Determine the [X, Y] coordinate at the center of the cell enclosing the given text.  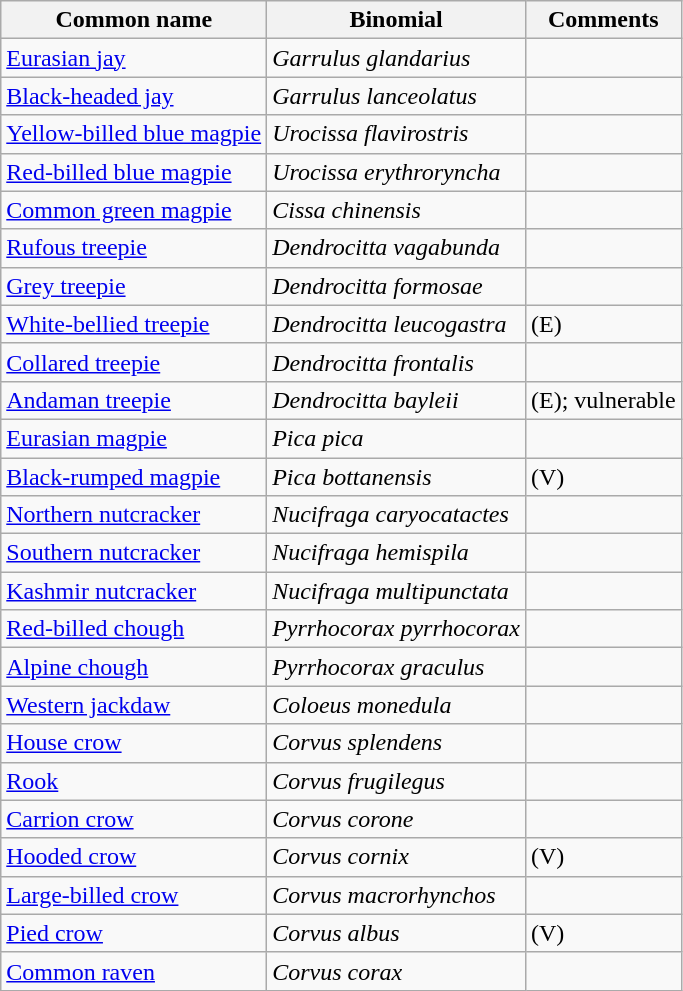
Dendrocitta frontalis [396, 362]
Black-rumped magpie [134, 477]
Dendrocitta formosae [396, 286]
Pyrrhocorax pyrrhocorax [396, 629]
Corvus corax [396, 971]
Urocissa erythroryncha [396, 172]
Pyrrhocorax graculus [396, 667]
Red-billed chough [134, 629]
Comments [603, 20]
Urocissa flavirostris [396, 134]
Northern nutcracker [134, 515]
Kashmir nutcracker [134, 591]
Corvus albus [396, 933]
Western jackdaw [134, 705]
Pied crow [134, 933]
Black-headed jay [134, 96]
Cissa chinensis [396, 210]
(E); vulnerable [603, 400]
Corvus macrorhynchos [396, 895]
Collared treepie [134, 362]
Nucifraga caryocatactes [396, 515]
Andaman treepie [134, 400]
Corvus splendens [396, 743]
Nucifraga multipunctata [396, 591]
Garrulus lanceolatus [396, 96]
Common name [134, 20]
(E) [603, 324]
Yellow-billed blue magpie [134, 134]
Coloeus monedula [396, 705]
Corvus cornix [396, 857]
Hooded crow [134, 857]
Grey treepie [134, 286]
Pica pica [396, 438]
Rook [134, 781]
Dendrocitta leucogastra [396, 324]
White-bellied treepie [134, 324]
Common green magpie [134, 210]
Eurasian magpie [134, 438]
Binomial [396, 20]
Pica bottanensis [396, 477]
Nucifraga hemispila [396, 553]
Alpine chough [134, 667]
Common raven [134, 971]
House crow [134, 743]
Rufous treepie [134, 248]
Southern nutcracker [134, 553]
Corvus corone [396, 819]
Red-billed blue magpie [134, 172]
Carrion crow [134, 819]
Dendrocitta bayleii [396, 400]
Large-billed crow [134, 895]
Dendrocitta vagabunda [396, 248]
Garrulus glandarius [396, 58]
Eurasian jay [134, 58]
Corvus frugilegus [396, 781]
